Locate the cell with the specified text and output its [x, y] center coordinate. 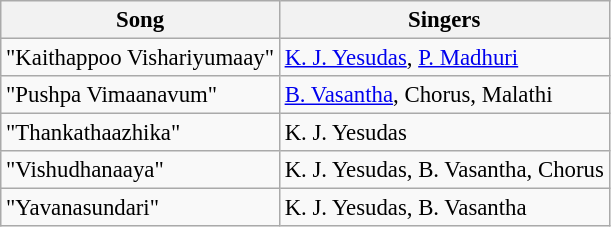
"Thankathaazhika" [140, 133]
K. J. Yesudas, P. Madhuri [444, 58]
Song [140, 20]
K. J. Yesudas [444, 133]
"Pushpa Vimaanavum" [140, 95]
Singers [444, 20]
K. J. Yesudas, B. Vasantha [444, 208]
"Kaithappoo Vishariyumaay" [140, 58]
B. Vasantha, Chorus, Malathi [444, 95]
"Yavanasundari" [140, 208]
K. J. Yesudas, B. Vasantha, Chorus [444, 170]
"Vishudhanaaya" [140, 170]
